Search for the cell housing the specified text and yield its (x, y) center coordinate. 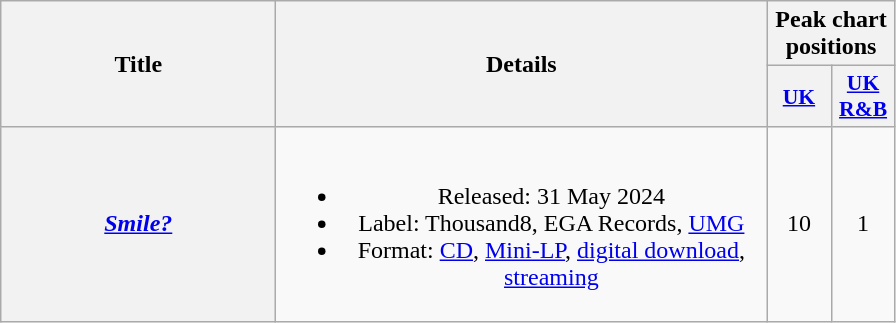
Details (522, 64)
Title (138, 64)
Released: 31 May 2024Label: Thousand8, EGA Records, UMGFormat: CD, Mini-LP, digital download, streaming (522, 224)
Peak chart positions (831, 34)
10 (799, 224)
UK R&B (863, 96)
Smile? (138, 224)
1 (863, 224)
UK (799, 96)
